Detect which cell encompasses the target text, then output its (X, Y) center coordinate. 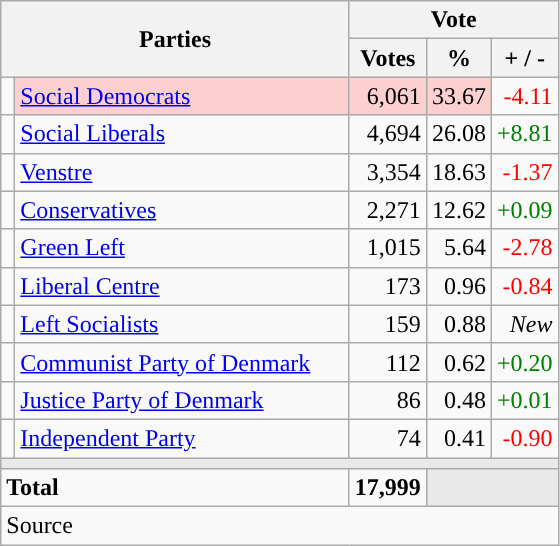
-4.11 (524, 96)
Social Liberals (182, 134)
0.96 (458, 286)
2,271 (388, 210)
+0.01 (524, 400)
33.67 (458, 96)
-1.37 (524, 172)
0.48 (458, 400)
New (524, 324)
Liberal Centre (182, 286)
-0.90 (524, 438)
159 (388, 324)
86 (388, 400)
Venstre (182, 172)
74 (388, 438)
-2.78 (524, 248)
112 (388, 362)
Total (176, 488)
Social Democrats (182, 96)
0.62 (458, 362)
+0.20 (524, 362)
1,015 (388, 248)
17,999 (388, 488)
173 (388, 286)
+0.09 (524, 210)
6,061 (388, 96)
Justice Party of Denmark (182, 400)
+8.81 (524, 134)
Conservatives (182, 210)
12.62 (458, 210)
Vote (454, 20)
4,694 (388, 134)
Parties (176, 39)
Independent Party (182, 438)
26.08 (458, 134)
+ / - (524, 58)
Votes (388, 58)
Green Left (182, 248)
Communist Party of Denmark (182, 362)
18.63 (458, 172)
0.88 (458, 324)
% (458, 58)
Source (280, 526)
3,354 (388, 172)
0.41 (458, 438)
-0.84 (524, 286)
Left Socialists (182, 324)
5.64 (458, 248)
